Output the [X, Y] coordinate of the center of the cell containing the given text.  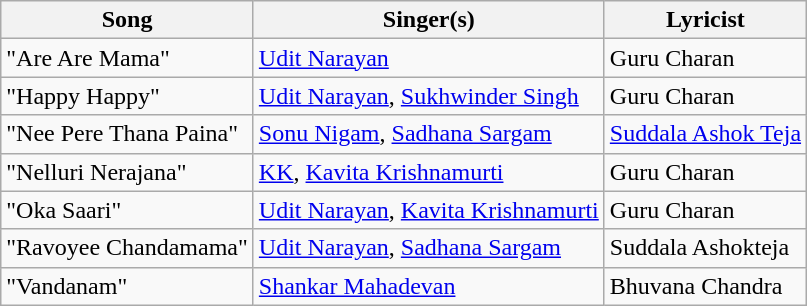
Singer(s) [428, 20]
"Nelluri Nerajana" [128, 172]
Udit Narayan, Kavita Krishnamurti [428, 210]
"Oka Saari" [128, 210]
Song [128, 20]
Bhuvana Chandra [705, 286]
Suddala Ashokteja [705, 248]
"Happy Happy" [128, 96]
Lyricist [705, 20]
Sonu Nigam, Sadhana Sargam [428, 134]
"Are Are Mama" [128, 58]
"Ravoyee Chandamama" [128, 248]
KK, Kavita Krishnamurti [428, 172]
Udit Narayan, Sukhwinder Singh [428, 96]
Shankar Mahadevan [428, 286]
"Nee Pere Thana Paina" [128, 134]
Udit Narayan [428, 58]
Udit Narayan, Sadhana Sargam [428, 248]
"Vandanam" [128, 286]
Suddala Ashok Teja [705, 134]
